Return (x, y) of the center of cell containing provided text 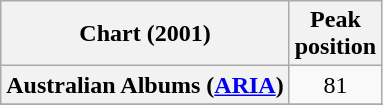
Australian Albums (ARIA) (145, 85)
81 (335, 85)
Chart (2001) (145, 34)
Peak position (335, 34)
